Identify which cell holds the provided text, then report its (X, Y) central coordinate. 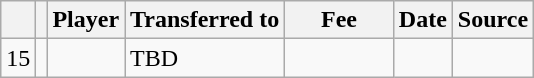
Source (492, 20)
Player (86, 20)
TBD (205, 58)
Transferred to (205, 20)
15 (18, 58)
Fee (340, 20)
Date (422, 20)
